Output the (x, y) coordinate of the center of the cell containing the given text.  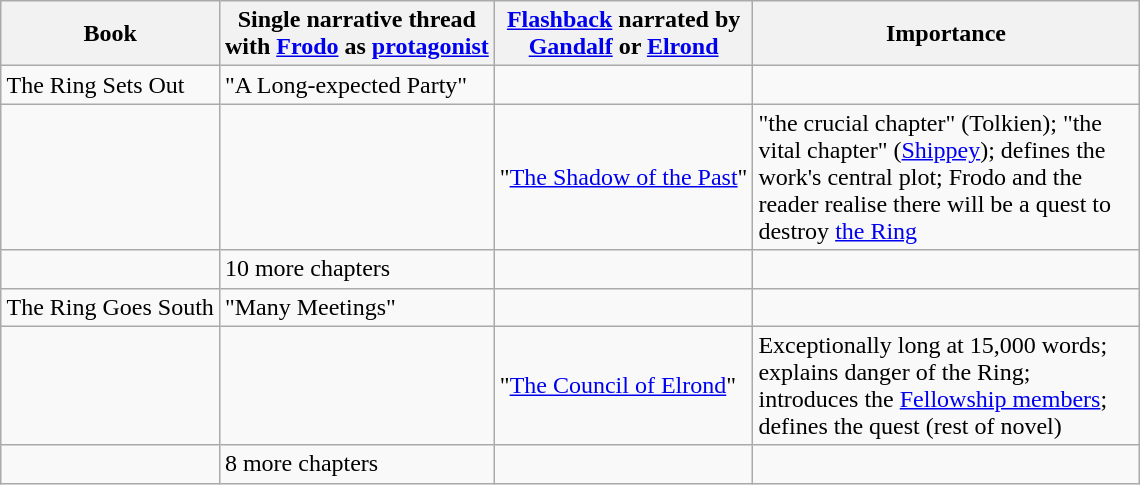
Single narrative threadwith Frodo as protagonist (356, 34)
"Many Meetings" (356, 307)
"A Long-expected Party" (356, 85)
Book (110, 34)
The Ring Goes South (110, 307)
10 more chapters (356, 269)
Importance (946, 34)
Flashback narrated byGandalf or Elrond (624, 34)
8 more chapters (356, 464)
"The Shadow of the Past" (624, 177)
The Ring Sets Out (110, 85)
"The Council of Elrond" (624, 386)
Exceptionally long at 15,000 words; explains danger of the Ring; introduces the Fellowship members; defines the quest (rest of novel) (946, 386)
